Capture the cell that displays the provided text and extract its (X, Y) central coordinate. 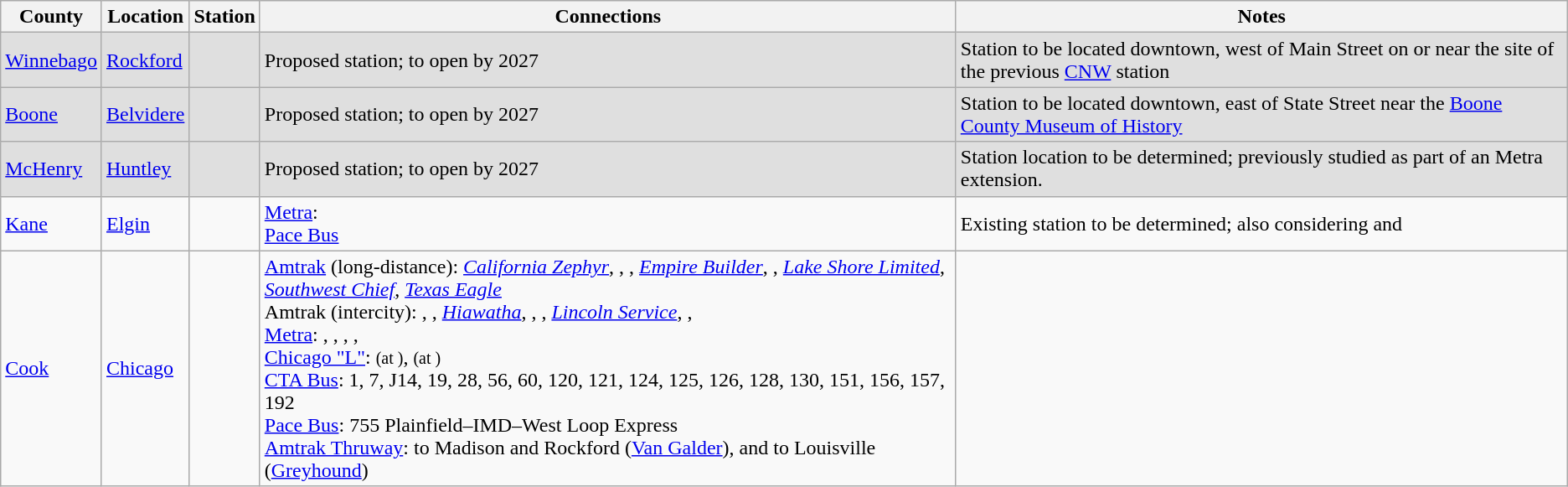
Elgin (145, 223)
Station (224, 17)
Huntley (145, 169)
Kane (52, 223)
Belvidere (145, 114)
Station to be located downtown, east of State Street near the Boone County Museum of History (1261, 114)
County (52, 17)
Station location to be determined; previously studied as part of an Metra extension. (1261, 169)
Rockford (145, 60)
Notes (1261, 17)
Metra: Pace Bus (608, 223)
Winnebago (52, 60)
McHenry (52, 169)
Station to be located downtown, west of Main Street on or near the site of the previous CNW station (1261, 60)
Connections (608, 17)
Cook (52, 369)
Location (145, 17)
Chicago (145, 369)
Existing station to be determined; also considering and (1261, 223)
Boone (52, 114)
